Determine the [X, Y] coordinate at the center of the cell enclosing the given text.  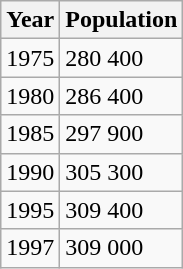
1990 [30, 172]
305 300 [122, 172]
1985 [30, 134]
309 000 [122, 248]
297 900 [122, 134]
280 400 [122, 58]
1997 [30, 248]
1980 [30, 96]
Year [30, 20]
1995 [30, 210]
309 400 [122, 210]
286 400 [122, 96]
Population [122, 20]
1975 [30, 58]
